Scan for the cell matching the given text and deliver its [X, Y] coordinate at center. 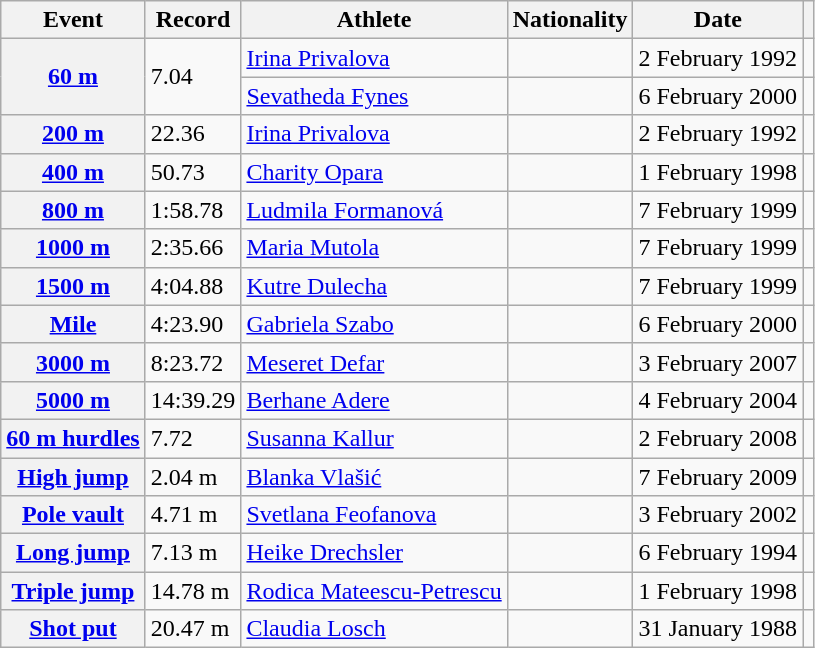
50.73 [193, 172]
1000 m [73, 248]
Pole vault [73, 515]
Gabriela Szabo [374, 324]
High jump [73, 477]
Heike Drechsler [374, 553]
8:23.72 [193, 362]
31 January 1988 [718, 629]
20.47 m [193, 629]
Kutre Dulecha [374, 286]
3000 m [73, 362]
Record [193, 20]
Maria Mutola [374, 248]
1:58.78 [193, 210]
Athlete [374, 20]
14.78 m [193, 591]
Meseret Defar [374, 362]
Susanna Kallur [374, 438]
Mile [73, 324]
5000 m [73, 400]
800 m [73, 210]
3 February 2002 [718, 515]
Nationality [570, 20]
Svetlana Feofanova [374, 515]
7.04 [193, 77]
1500 m [73, 286]
7 February 2009 [718, 477]
Ludmila Formanová [374, 210]
Rodica Mateescu-Petrescu [374, 591]
4 February 2004 [718, 400]
200 m [73, 134]
Blanka Vlašić [374, 477]
14:39.29 [193, 400]
7.13 m [193, 553]
Long jump [73, 553]
60 m hurdles [73, 438]
Sevatheda Fynes [374, 96]
6 February 1994 [718, 553]
Triple jump [73, 591]
22.36 [193, 134]
Charity Opara [374, 172]
2:35.66 [193, 248]
400 m [73, 172]
Event [73, 20]
Date [718, 20]
4:23.90 [193, 324]
Claudia Losch [374, 629]
4.71 m [193, 515]
Shot put [73, 629]
2 February 2008 [718, 438]
2.04 m [193, 477]
3 February 2007 [718, 362]
60 m [73, 77]
7.72 [193, 438]
4:04.88 [193, 286]
Berhane Adere [374, 400]
